Scan for the cell matching the given text and deliver its [X, Y] coordinate at center. 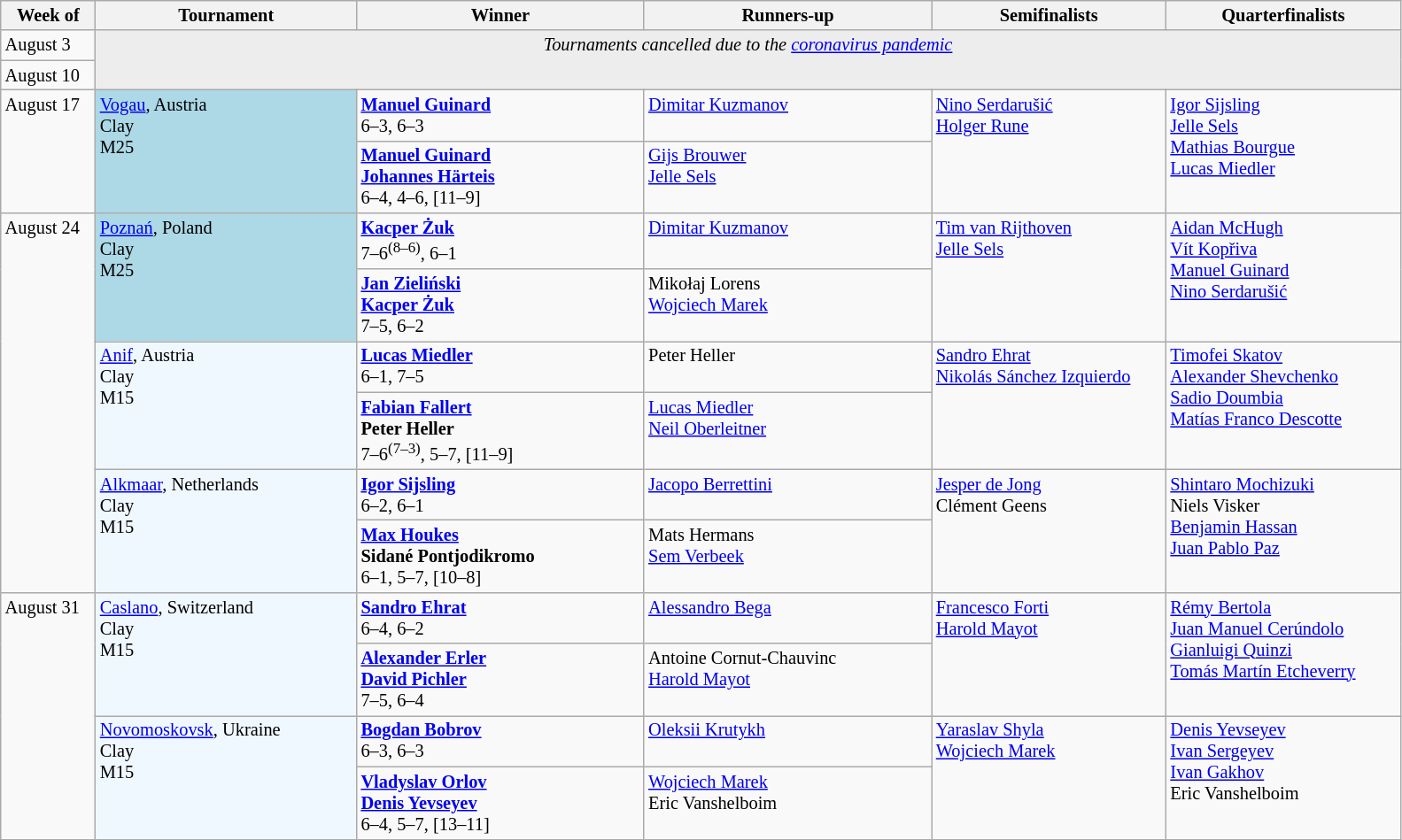
Poznań, Poland Clay M25 [227, 278]
Quarterfinalists [1284, 15]
Anif, Austria Clay M15 [227, 405]
Winner [501, 15]
Alkmaar, Netherlands Clay M15 [227, 531]
Nino Serdarušić Holger Rune [1049, 150]
Timofei Skatov Alexander Shevchenko Sadio Doumbia Matías Franco Descotte [1284, 405]
Tournaments cancelled due to the coronavirus pandemic [747, 60]
August 17 [48, 150]
Mats Hermans Sem Verbeek [788, 557]
Jacopo Berrettini [788, 495]
Lucas Miedler Neil Oberleitner [788, 430]
Alessandro Bega [788, 618]
Mikołaj Lorens Wojciech Marek [788, 305]
Manuel Guinard Johannes Härteis 6–4, 4–6, [11–9] [501, 177]
Jesper de Jong Clément Geens [1049, 531]
Max Houkes Sidané Pontjodikromo 6–1, 5–7, [10–8] [501, 557]
Jan Zieliński Kacper Żuk 7–5, 6–2 [501, 305]
Gijs Brouwer Jelle Sels [788, 177]
Igor Sijsling 6–2, 6–1 [501, 495]
Peter Heller [788, 366]
Wojciech Marek Eric Vanshelboim [788, 803]
Aidan McHugh Vít Kopřiva Manuel Guinard Nino Serdarušić [1284, 278]
Yaraslav Shyla Wojciech Marek [1049, 777]
Rémy Bertola Juan Manuel Cerúndolo Gianluigi Quinzi Tomás Martín Etcheverry [1284, 653]
Manuel Guinard 6–3, 6–3 [501, 115]
Denis Yevseyev Ivan Sergeyev Ivan Gakhov Eric Vanshelboim [1284, 777]
Semifinalists [1049, 15]
Sandro Ehrat Nikolás Sánchez Izquierdo [1049, 405]
Sandro Ehrat 6–4, 6–2 [501, 618]
Francesco Forti Harold Mayot [1049, 653]
Shintaro Mochizuki Niels Visker Benjamin Hassan Juan Pablo Paz [1284, 531]
Vogau, Austria Clay M25 [227, 150]
Antoine Cornut-Chauvinc Harold Mayot [788, 680]
Runners-up [788, 15]
Lucas Miedler 6–1, 7–5 [501, 366]
Caslano, Switzerland Clay M15 [227, 653]
Alexander Erler David Pichler 7–5, 6–4 [501, 680]
Oleksii Krutykh [788, 741]
Bogdan Bobrov 6–3, 6–3 [501, 741]
Week of [48, 15]
Tim van Rijthoven Jelle Sels [1049, 278]
Novomoskovsk, Ukraine Clay M15 [227, 777]
Tournament [227, 15]
August 3 [48, 45]
Fabian Fallert Peter Heller 7–6(7–3), 5–7, [11–9] [501, 430]
Kacper Żuk 7–6(8–6), 6–1 [501, 241]
Vladyslav Orlov Denis Yevseyev 6–4, 5–7, [13–11] [501, 803]
August 31 [48, 715]
August 24 [48, 404]
August 10 [48, 75]
Igor Sijsling Jelle Sels Mathias Bourgue Lucas Miedler [1284, 150]
